From the cell containing the given text, extract its center point as [x, y] coordinate. 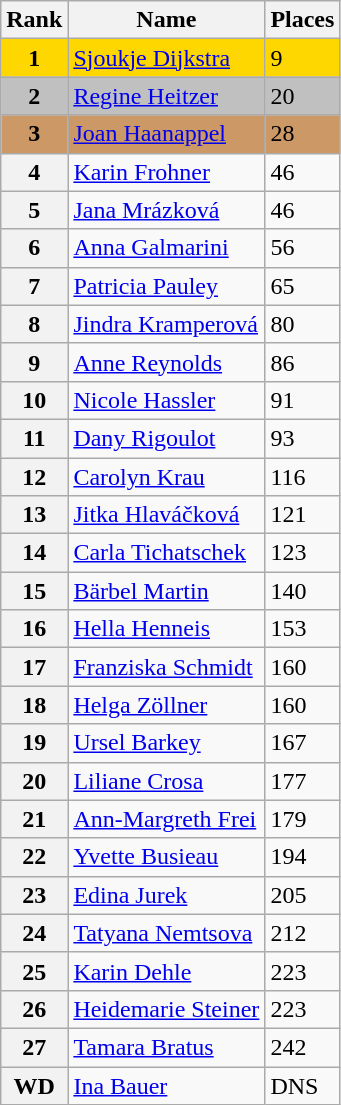
Anna Galmarini [166, 248]
Nicole Hassler [166, 400]
121 [302, 515]
23 [34, 895]
16 [34, 629]
19 [34, 743]
Dany Rigoulot [166, 438]
153 [302, 629]
Jana Mrázková [166, 210]
Regine Heitzer [166, 96]
212 [302, 933]
93 [302, 438]
65 [302, 286]
28 [302, 134]
1 [34, 58]
17 [34, 667]
18 [34, 705]
Ursel Barkey [166, 743]
13 [34, 515]
Name [166, 20]
8 [34, 324]
205 [302, 895]
14 [34, 553]
Hella Henneis [166, 629]
2 [34, 96]
Joan Haanappel [166, 134]
5 [34, 210]
24 [34, 933]
Jindra Kramperová [166, 324]
Karin Dehle [166, 971]
3 [34, 134]
10 [34, 400]
Tatyana Nemtsova [166, 933]
179 [302, 819]
116 [302, 477]
Sjoukje Dijkstra [166, 58]
26 [34, 1009]
Ina Bauer [166, 1085]
6 [34, 248]
Bärbel Martin [166, 591]
177 [302, 781]
Rank [34, 20]
25 [34, 971]
86 [302, 362]
123 [302, 553]
WD [34, 1085]
Patricia Pauley [166, 286]
7 [34, 286]
80 [302, 324]
Places [302, 20]
15 [34, 591]
Anne Reynolds [166, 362]
140 [302, 591]
11 [34, 438]
Liliane Crosa [166, 781]
22 [34, 857]
Karin Frohner [166, 172]
27 [34, 1047]
56 [302, 248]
DNS [302, 1085]
21 [34, 819]
Yvette Busieau [166, 857]
Helga Zöllner [166, 705]
Ann-Margreth Frei [166, 819]
Heidemarie Steiner [166, 1009]
Tamara Bratus [166, 1047]
Carolyn Krau [166, 477]
91 [302, 400]
242 [302, 1047]
Edina Jurek [166, 895]
194 [302, 857]
Jitka Hlaváčková [166, 515]
Franziska Schmidt [166, 667]
Carla Tichatschek [166, 553]
12 [34, 477]
4 [34, 172]
167 [302, 743]
